Pinpoint the cell where the given text exists, returning its (x, y) midpoint coordinate. 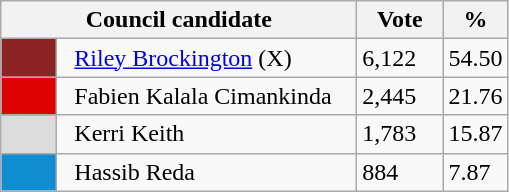
Hassib Reda (207, 172)
1,783 (400, 134)
7.87 (476, 172)
% (476, 20)
Kerri Keith (207, 134)
Council candidate (179, 20)
Riley Brockington (X) (207, 58)
6,122 (400, 58)
Vote (400, 20)
15.87 (476, 134)
2,445 (400, 96)
21.76 (476, 96)
Fabien Kalala Cimankinda (207, 96)
884 (400, 172)
54.50 (476, 58)
